Detect which cell encompasses the target text, then output its [x, y] center coordinate. 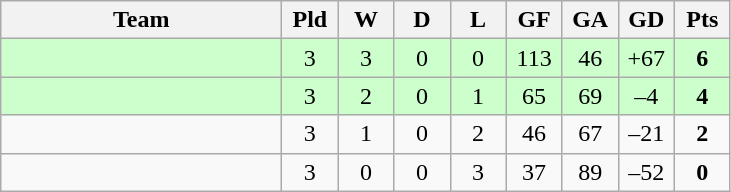
37 [534, 172]
Team [142, 20]
6 [702, 58]
65 [534, 96]
Pts [702, 20]
GA [590, 20]
W [366, 20]
–4 [646, 96]
L [478, 20]
113 [534, 58]
GD [646, 20]
–52 [646, 172]
GF [534, 20]
+67 [646, 58]
67 [590, 134]
D [422, 20]
–21 [646, 134]
Pld [310, 20]
89 [590, 172]
69 [590, 96]
4 [702, 96]
